Find where the given text appears and provide that cell's center as [x, y] coordinate. 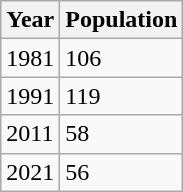
106 [122, 58]
2021 [30, 172]
2011 [30, 134]
Year [30, 20]
58 [122, 134]
119 [122, 96]
1991 [30, 96]
1981 [30, 58]
Population [122, 20]
56 [122, 172]
